Capture the cell that displays the provided text and extract its (X, Y) central coordinate. 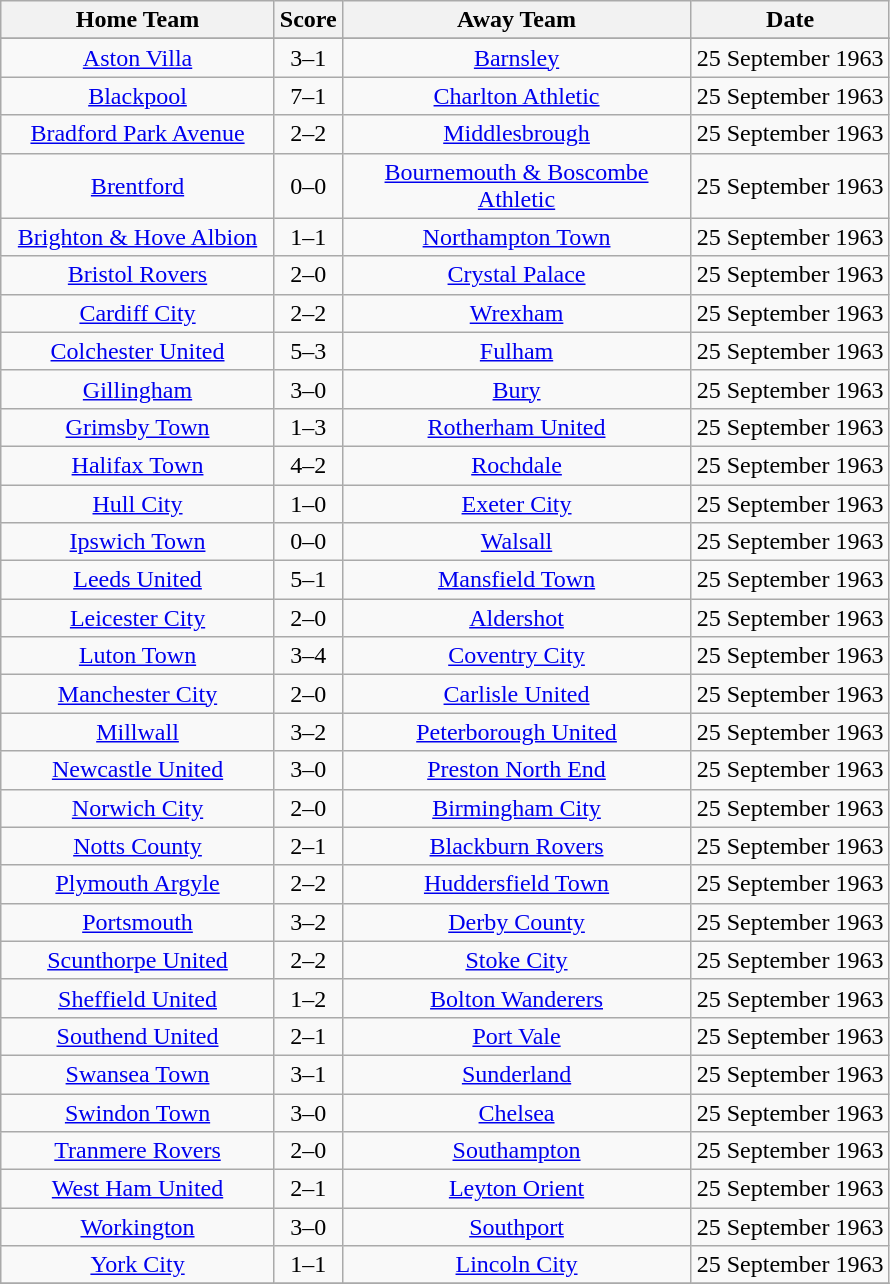
Charlton Athletic (516, 96)
Cardiff City (138, 313)
Gillingham (138, 389)
Brighton & Hove Albion (138, 237)
Scunthorpe United (138, 960)
Notts County (138, 846)
Swansea Town (138, 1074)
Leeds United (138, 580)
Barnsley (516, 58)
Leicester City (138, 618)
Swindon Town (138, 1113)
Aston Villa (138, 58)
Aldershot (516, 618)
Carlisle United (516, 694)
Away Team (516, 20)
Chelsea (516, 1113)
Colchester United (138, 351)
Crystal Palace (516, 275)
Plymouth Argyle (138, 884)
Rochdale (516, 465)
Bristol Rovers (138, 275)
Date (790, 20)
Port Vale (516, 1036)
Huddersfield Town (516, 884)
5–1 (308, 580)
7–1 (308, 96)
Southend United (138, 1036)
Score (308, 20)
Bury (516, 389)
Peterborough United (516, 732)
Southampton (516, 1151)
Preston North End (516, 770)
1–2 (308, 998)
Brentford (138, 186)
Workington (138, 1227)
Hull City (138, 503)
Derby County (516, 922)
Tranmere Rovers (138, 1151)
4–2 (308, 465)
Luton Town (138, 656)
Blackpool (138, 96)
Bolton Wanderers (516, 998)
Ipswich Town (138, 542)
Halifax Town (138, 465)
Grimsby Town (138, 427)
Rotherham United (516, 427)
Coventry City (516, 656)
Sheffield United (138, 998)
Lincoln City (516, 1265)
Bradford Park Avenue (138, 134)
Leyton Orient (516, 1189)
York City (138, 1265)
Bournemouth & Boscombe Athletic (516, 186)
Fulham (516, 351)
Exeter City (516, 503)
1–3 (308, 427)
Home Team (138, 20)
Sunderland (516, 1074)
Mansfield Town (516, 580)
3–4 (308, 656)
Portsmouth (138, 922)
Blackburn Rovers (516, 846)
1–0 (308, 503)
Wrexham (516, 313)
Walsall (516, 542)
Norwich City (138, 808)
Southport (516, 1227)
Northampton Town (516, 237)
Millwall (138, 732)
West Ham United (138, 1189)
Stoke City (516, 960)
Manchester City (138, 694)
5–3 (308, 351)
Middlesbrough (516, 134)
Birmingham City (516, 808)
Newcastle United (138, 770)
